Determine the [X, Y] coordinate at the center of the cell enclosing the given text.  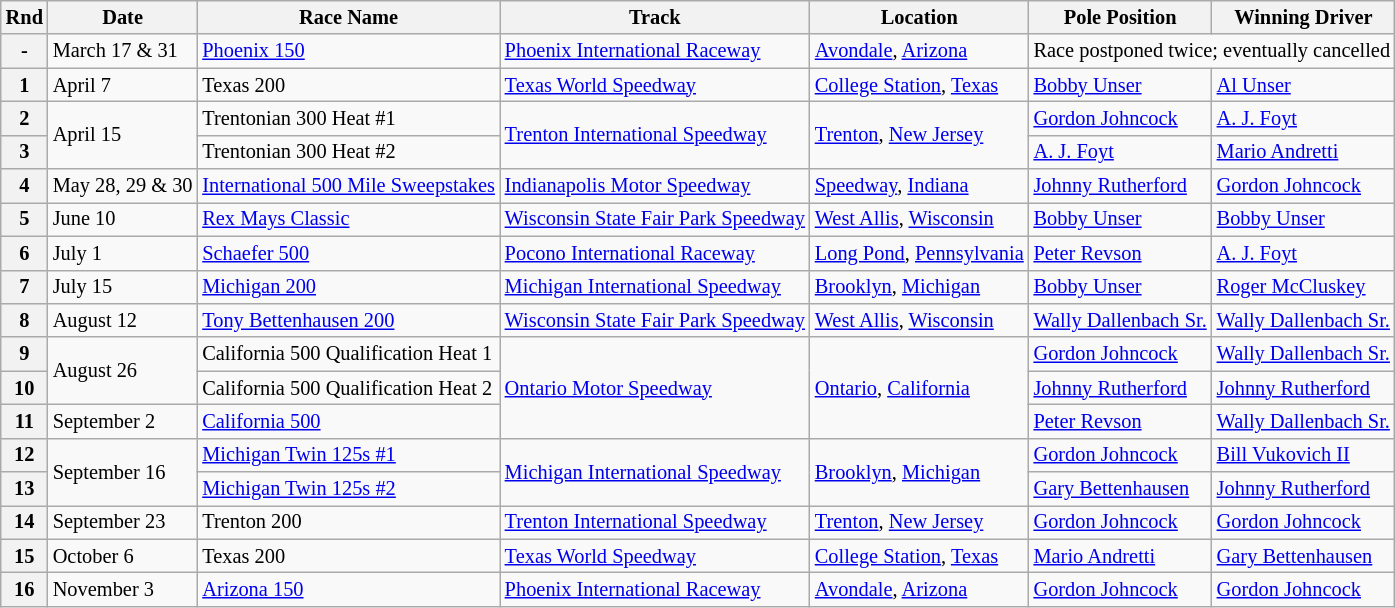
California 500 Qualification Heat 1 [348, 354]
Al Unser [1304, 85]
Michigan Twin 125s #1 [348, 455]
Ontario, California [920, 388]
- [24, 51]
Pole Position [1120, 17]
July 1 [123, 253]
International 500 Mile Sweepstakes [348, 186]
Trentonian 300 Heat #1 [348, 118]
Arizona 150 [348, 589]
November 3 [123, 589]
3 [24, 152]
14 [24, 522]
Tony Bettenhausen 200 [348, 320]
October 6 [123, 556]
Pocono International Raceway [655, 253]
August 12 [123, 320]
April 7 [123, 85]
Rex Mays Classic [348, 219]
Roger McCluskey [1304, 287]
June 10 [123, 219]
4 [24, 186]
6 [24, 253]
Rnd [24, 17]
California 500 Qualification Heat 2 [348, 388]
August 26 [123, 370]
Track [655, 17]
Indianapolis Motor Speedway [655, 186]
9 [24, 354]
Location [920, 17]
April 15 [123, 134]
12 [24, 455]
Schaefer 500 [348, 253]
7 [24, 287]
California 500 [348, 421]
5 [24, 219]
2 [24, 118]
16 [24, 589]
11 [24, 421]
13 [24, 489]
Phoenix 150 [348, 51]
September 2 [123, 421]
Bill Vukovich II [1304, 455]
Michigan Twin 125s #2 [348, 489]
July 15 [123, 287]
Ontario Motor Speedway [655, 388]
March 17 & 31 [123, 51]
Date [123, 17]
Speedway, Indiana [920, 186]
15 [24, 556]
8 [24, 320]
May 28, 29 & 30 [123, 186]
Trenton 200 [348, 522]
Winning Driver [1304, 17]
September 16 [123, 472]
Race postponed twice; eventually cancelled [1212, 51]
10 [24, 388]
Michigan 200 [348, 287]
1 [24, 85]
Trentonian 300 Heat #2 [348, 152]
September 23 [123, 522]
Long Pond, Pennsylvania [920, 253]
Race Name [348, 17]
